Determine the (X, Y) coordinate at the center of the cell enclosing the given text.  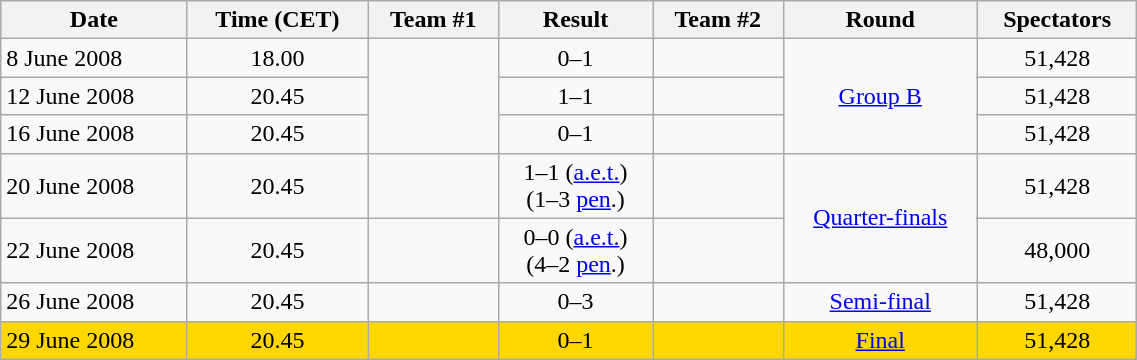
1–1 (a.e.t.)(1–3 pen.) (576, 186)
Team #1 (434, 20)
Group B (880, 96)
Round (880, 20)
18.00 (278, 58)
Final (880, 340)
0–3 (576, 302)
29 June 2008 (94, 340)
26 June 2008 (94, 302)
20 June 2008 (94, 186)
22 June 2008 (94, 250)
Time (CET) (278, 20)
Team #2 (718, 20)
16 June 2008 (94, 134)
1–1 (576, 96)
48,000 (1056, 250)
8 June 2008 (94, 58)
0–0 (a.e.t.)(4–2 pen.) (576, 250)
Semi-final (880, 302)
Date (94, 20)
Quarter-finals (880, 218)
Spectators (1056, 20)
Result (576, 20)
12 June 2008 (94, 96)
